Extract the [X, Y] coordinate from the center of the cell holding the provided text.  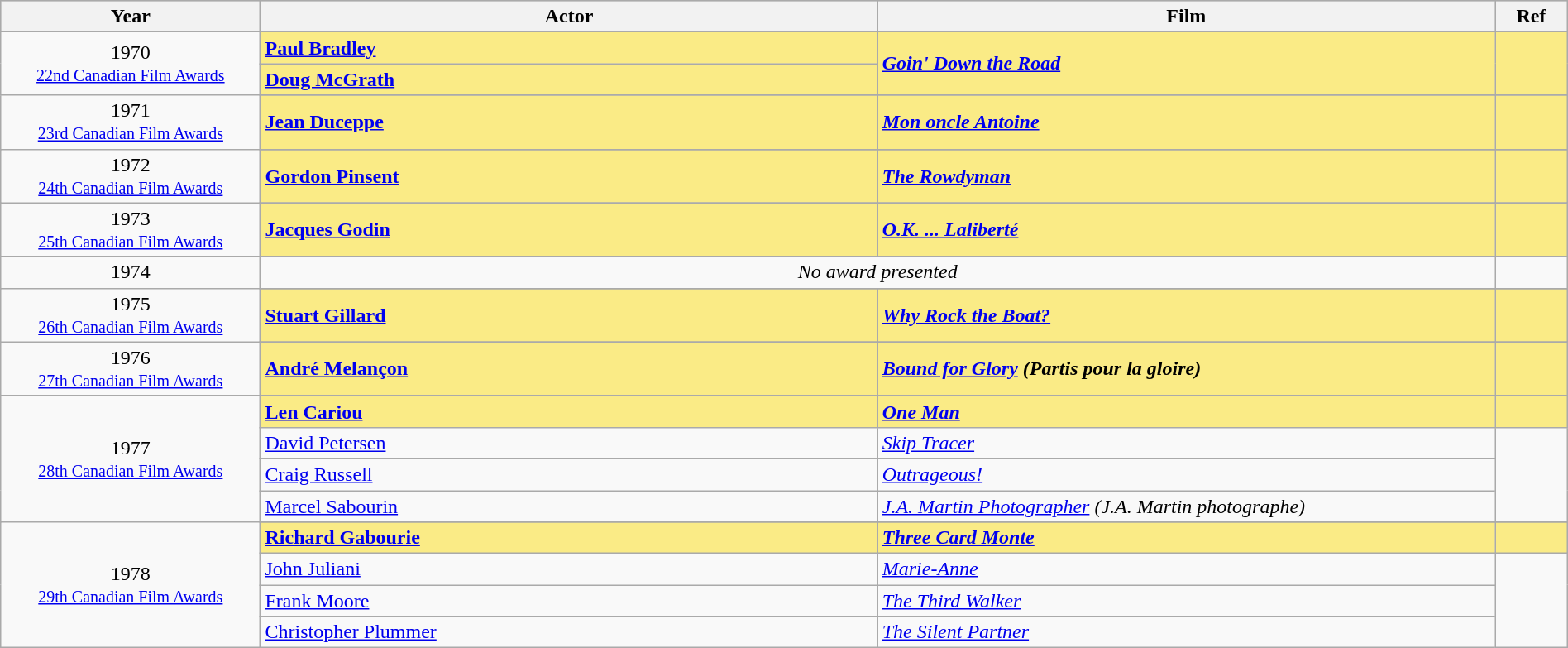
197123rd Canadian Film Awards [131, 122]
Year [131, 17]
André Melançon [569, 369]
Goin' Down the Road [1186, 64]
Film [1186, 17]
David Petersen [569, 443]
Skip Tracer [1186, 443]
Actor [569, 17]
O.K. ... Laliberté [1186, 230]
The Silent Partner [1186, 632]
197325th Canadian Film Awards [131, 230]
Jean Duceppe [569, 122]
197728th Canadian Film Awards [131, 458]
Len Cariou [569, 411]
Jacques Godin [569, 230]
One Man [1186, 411]
197627th Canadian Film Awards [131, 369]
Christopher Plummer [569, 632]
J.A. Martin Photographer (J.A. Martin photographe) [1186, 506]
Gordon Pinsent [569, 175]
Ref [1532, 17]
The Third Walker [1186, 601]
197829th Canadian Film Awards [131, 585]
Outrageous! [1186, 474]
Craig Russell [569, 474]
No award presented [878, 272]
Bound for Glory (Partis pour la gloire) [1186, 369]
1974 [131, 272]
197526th Canadian Film Awards [131, 314]
Mon oncle Antoine [1186, 122]
Why Rock the Boat? [1186, 314]
John Juliani [569, 569]
The Rowdyman [1186, 175]
Frank Moore [569, 601]
Paul Bradley [569, 48]
Doug McGrath [569, 79]
197022nd Canadian Film Awards [131, 64]
Marie-Anne [1186, 569]
Marcel Sabourin [569, 506]
Stuart Gillard [569, 314]
Richard Gabourie [569, 538]
197224th Canadian Film Awards [131, 175]
Three Card Monte [1186, 538]
